Capture the cell that displays the provided text and extract its (X, Y) central coordinate. 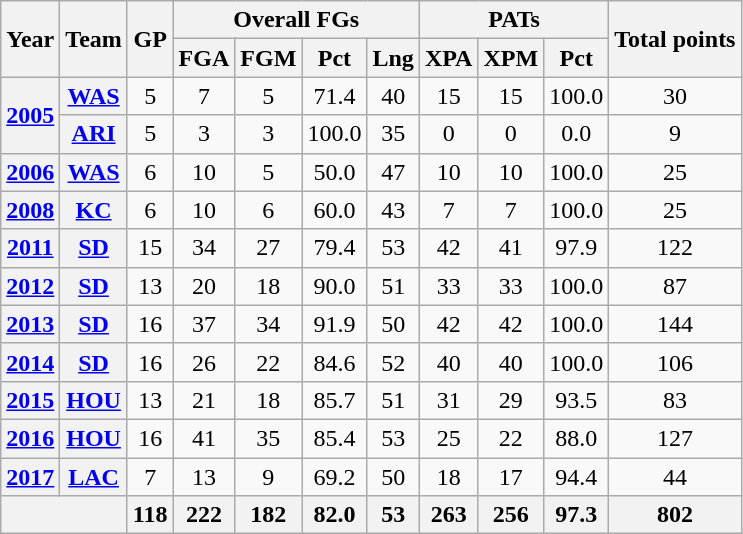
122 (675, 248)
Team (94, 39)
FGA (204, 58)
2013 (30, 324)
2008 (30, 210)
ARI (94, 134)
FGM (268, 58)
79.4 (334, 248)
Year (30, 39)
17 (511, 477)
GP (150, 39)
PATs (514, 20)
52 (393, 362)
94.4 (576, 477)
182 (268, 515)
31 (448, 400)
21 (204, 400)
84.6 (334, 362)
LAC (94, 477)
83 (675, 400)
93.5 (576, 400)
0.0 (576, 134)
88.0 (576, 438)
97.3 (576, 515)
37 (204, 324)
30 (675, 96)
2016 (30, 438)
50.0 (334, 172)
97.9 (576, 248)
2017 (30, 477)
60.0 (334, 210)
XPA (448, 58)
127 (675, 438)
144 (675, 324)
44 (675, 477)
106 (675, 362)
27 (268, 248)
2012 (30, 286)
2014 (30, 362)
87 (675, 286)
802 (675, 515)
69.2 (334, 477)
2005 (30, 115)
2011 (30, 248)
85.4 (334, 438)
2015 (30, 400)
118 (150, 515)
82.0 (334, 515)
29 (511, 400)
47 (393, 172)
256 (511, 515)
Lng (393, 58)
85.7 (334, 400)
91.9 (334, 324)
263 (448, 515)
KC (94, 210)
71.4 (334, 96)
Total points (675, 39)
Overall FGs (296, 20)
20 (204, 286)
90.0 (334, 286)
43 (393, 210)
26 (204, 362)
2006 (30, 172)
222 (204, 515)
XPM (511, 58)
